Search for the cell housing the specified text and yield its [X, Y] center coordinate. 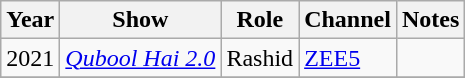
Year [30, 20]
Role [260, 20]
2021 [30, 58]
Rashid [260, 58]
Qubool Hai 2.0 [140, 58]
Notes [430, 20]
Channel [348, 20]
Show [140, 20]
ZEE5 [348, 58]
